Detect which cell encompasses the target text, then output its [x, y] center coordinate. 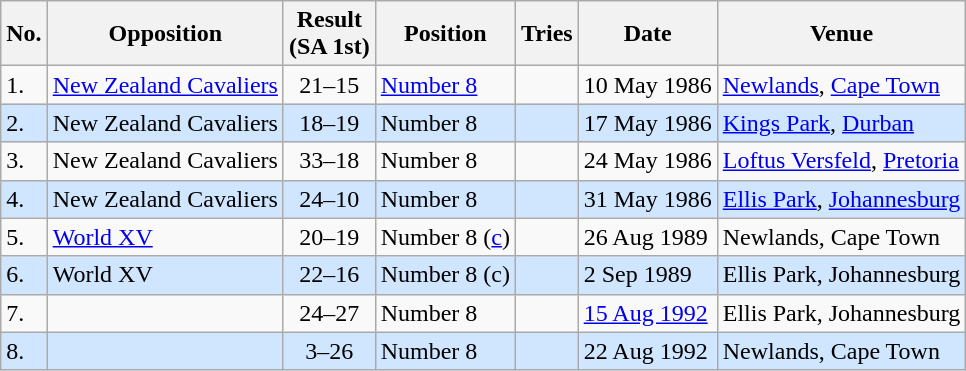
33–18 [329, 161]
5. [24, 237]
Venue [842, 34]
8. [24, 351]
3–26 [329, 351]
24 May 1986 [648, 161]
1. [24, 85]
21–15 [329, 85]
2 Sep 1989 [648, 275]
15 Aug 1992 [648, 313]
18–19 [329, 123]
22–16 [329, 275]
Position [445, 34]
24–10 [329, 199]
20–19 [329, 237]
Tries [548, 34]
24–27 [329, 313]
No. [24, 34]
2. [24, 123]
Opposition [165, 34]
6. [24, 275]
17 May 1986 [648, 123]
Date [648, 34]
31 May 1986 [648, 199]
Loftus Versfeld, Pretoria [842, 161]
4. [24, 199]
10 May 1986 [648, 85]
22 Aug 1992 [648, 351]
Result(SA 1st) [329, 34]
Kings Park, Durban [842, 123]
3. [24, 161]
7. [24, 313]
26 Aug 1989 [648, 237]
